Pinpoint the cell where the given text exists, returning its [x, y] midpoint coordinate. 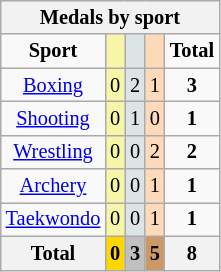
Sport [54, 51]
Archery [54, 186]
Boxing [54, 85]
5 [155, 253]
Medals by sport [110, 17]
Shooting [54, 118]
Wrestling [54, 152]
8 [192, 253]
Taekwondo [54, 219]
